For the text-containing cell, return its midpoint in [x, y] coordinate format. 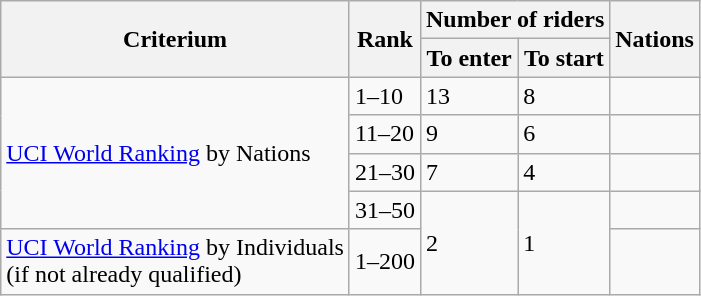
31–50 [384, 210]
1–200 [384, 262]
4 [564, 172]
21–30 [384, 172]
1 [564, 242]
To start [564, 58]
UCI World Ranking by Nations [176, 153]
9 [468, 134]
8 [564, 96]
13 [468, 96]
Rank [384, 39]
11–20 [384, 134]
2 [468, 242]
1–10 [384, 96]
7 [468, 172]
Nations [655, 39]
UCI World Ranking by Individuals(if not already qualified) [176, 262]
Criterium [176, 39]
6 [564, 134]
To enter [468, 58]
Number of riders [514, 20]
